Scan for the cell matching the given text and deliver its (x, y) coordinate at center. 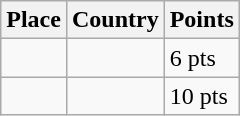
Country (115, 20)
6 pts (202, 58)
Points (202, 20)
Place (34, 20)
10 pts (202, 96)
